Scan for the cell matching the given text and deliver its [x, y] coordinate at center. 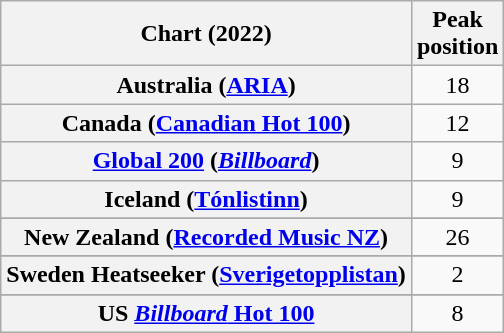
Australia (ARIA) [206, 85]
Sweden Heatseeker (Sverigetopplistan) [206, 275]
18 [457, 85]
Chart (2022) [206, 34]
Canada (Canadian Hot 100) [206, 123]
Iceland (Tónlistinn) [206, 199]
12 [457, 123]
8 [457, 313]
Global 200 (Billboard) [206, 161]
2 [457, 275]
Peakposition [457, 34]
US Billboard Hot 100 [206, 313]
26 [457, 237]
New Zealand (Recorded Music NZ) [206, 237]
